Pinpoint the cell where the given text exists, returning its (X, Y) midpoint coordinate. 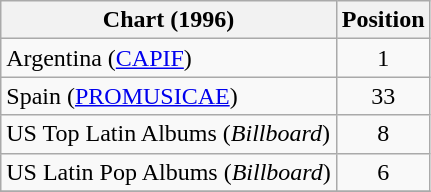
Argentina (CAPIF) (169, 58)
Chart (1996) (169, 20)
6 (383, 172)
33 (383, 96)
US Top Latin Albums (Billboard) (169, 134)
US Latin Pop Albums (Billboard) (169, 172)
8 (383, 134)
Spain (PROMUSICAE) (169, 96)
Position (383, 20)
1 (383, 58)
